Determine the [x, y] coordinate at the center of the cell enclosing the given text.  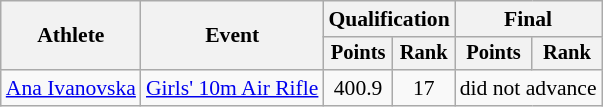
Ana Ivanovska [71, 88]
Girls' 10m Air Rifle [232, 88]
Final [528, 19]
17 [424, 88]
Event [232, 36]
400.9 [358, 88]
Qualification [388, 19]
Athlete [71, 36]
did not advance [528, 88]
